Return the (x, y) coordinate for the center point of the cell that contains the specified text.  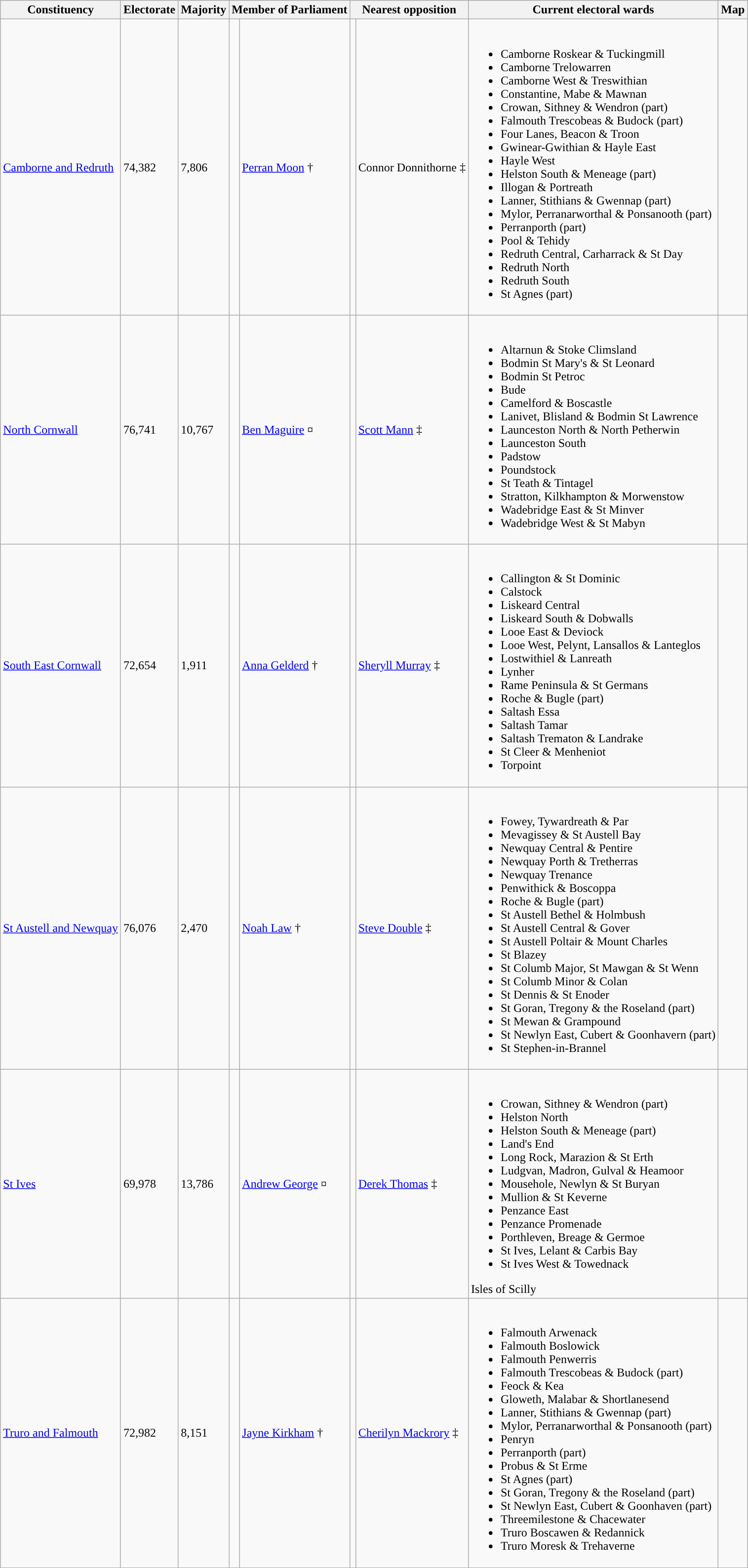
Scott Mann ‡ (412, 430)
Camborne and Redruth (61, 167)
Jayne Kirkham † (295, 1433)
7,806 (203, 167)
Ben Maguire ¤ (295, 430)
Constituency (61, 10)
Perran Moon † (295, 167)
69,978 (149, 1184)
South East Cornwall (61, 666)
St Ives (61, 1184)
Derek Thomas ‡ (412, 1184)
Cherilyn Mackrory ‡ (412, 1433)
Noah Law † (295, 928)
Sheryll Murray ‡ (412, 666)
72,982 (149, 1433)
76,741 (149, 430)
North Cornwall (61, 430)
Nearest opposition (409, 10)
Map (733, 10)
8,151 (203, 1433)
Andrew George ¤ (295, 1184)
1,911 (203, 666)
Truro and Falmouth (61, 1433)
Majority (203, 10)
Steve Double ‡ (412, 928)
72,654 (149, 666)
Connor Donnithorne ‡ (412, 167)
2,470 (203, 928)
Member of Parliament (289, 10)
76,076 (149, 928)
St Austell and Newquay (61, 928)
Electorate (149, 10)
Anna Gelderd † (295, 666)
74,382 (149, 167)
13,786 (203, 1184)
10,767 (203, 430)
Current electoral wards (593, 10)
